Output the [x, y] coordinate of the center of the cell containing the given text.  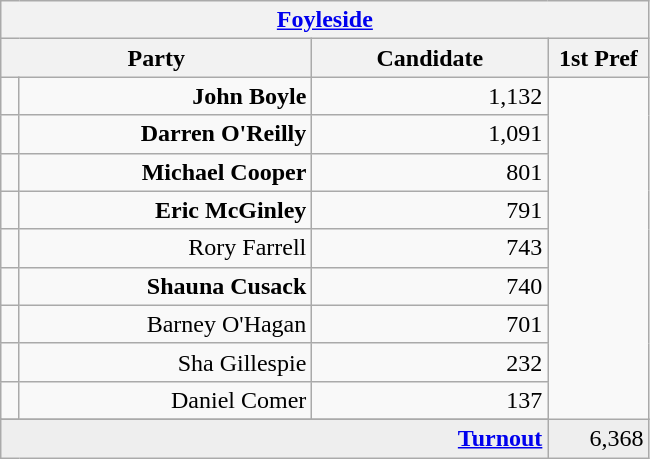
Eric McGinley [166, 210]
Candidate [430, 58]
791 [430, 210]
6,368 [598, 438]
Daniel Comer [166, 400]
1,132 [430, 96]
701 [430, 324]
Turnout [274, 438]
Sha Gillespie [166, 362]
1st Pref [598, 58]
Darren O'Reilly [166, 134]
743 [430, 248]
Party [156, 58]
Foyleside [325, 20]
Barney O'Hagan [166, 324]
John Boyle [166, 96]
Rory Farrell [166, 248]
137 [430, 400]
Shauna Cusack [166, 286]
740 [430, 286]
232 [430, 362]
801 [430, 172]
Michael Cooper [166, 172]
1,091 [430, 134]
